Output the [X, Y] coordinate of the center of the cell containing the given text.  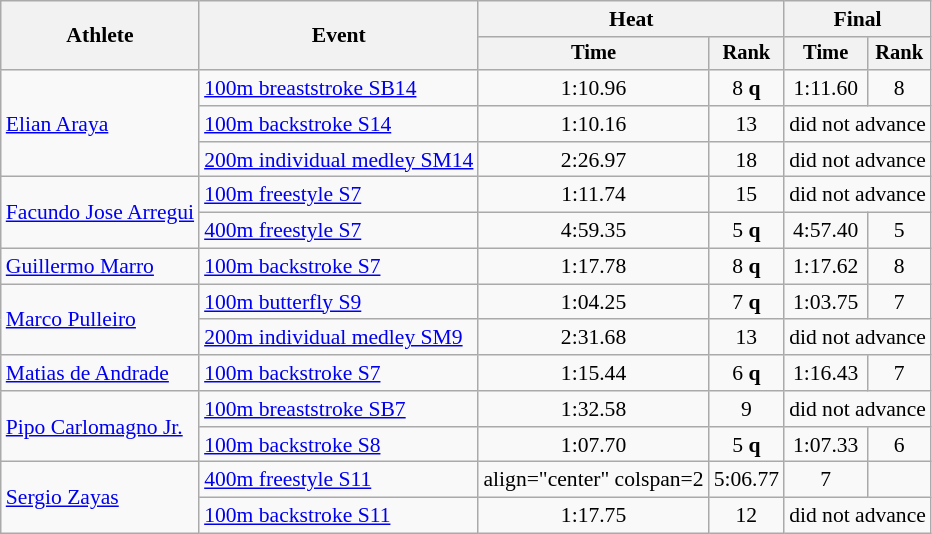
100m backstroke S14 [338, 124]
align="center" colspan=2 [593, 480]
6 [899, 445]
Athlete [100, 36]
Matias de Andrade [100, 373]
200m individual medley SM14 [338, 160]
1:17.78 [593, 267]
100m breaststroke SB14 [338, 88]
2:31.68 [593, 338]
Elian Araya [100, 124]
1:07.70 [593, 445]
7 q [746, 302]
6 q [746, 373]
1:15.44 [593, 373]
1:10.96 [593, 88]
Facundo Jose Arregui [100, 212]
400m freestyle S11 [338, 480]
1:32.58 [593, 409]
5 [899, 231]
1:07.33 [826, 445]
200m individual medley SM9 [338, 338]
Guillermo Marro [100, 267]
Heat [631, 19]
1:11.74 [593, 195]
Event [338, 36]
1:17.62 [826, 267]
1:11.60 [826, 88]
100m breaststroke SB7 [338, 409]
400m freestyle S7 [338, 231]
1:04.25 [593, 302]
1:16.43 [826, 373]
1:10.16 [593, 124]
1:17.75 [593, 516]
Marco Pulleiro [100, 320]
12 [746, 516]
100m backstroke S8 [338, 445]
Final [858, 19]
4:57.40 [826, 231]
9 [746, 409]
100m butterfly S9 [338, 302]
Pipo Carlomagno Jr. [100, 426]
15 [746, 195]
18 [746, 160]
4:59.35 [593, 231]
100m freestyle S7 [338, 195]
100m backstroke S11 [338, 516]
2:26.97 [593, 160]
1:03.75 [826, 302]
Sergio Zayas [100, 498]
5:06.77 [746, 480]
